Pinpoint the cell where the given text exists, returning its (x, y) midpoint coordinate. 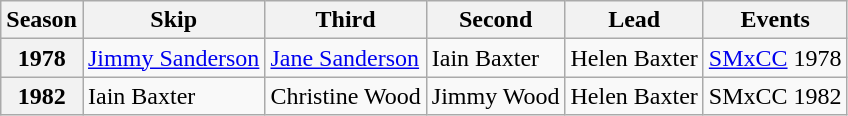
1982 (42, 96)
Season (42, 20)
Jane Sanderson (346, 58)
Lead (634, 20)
1978 (42, 58)
Second (496, 20)
Skip (173, 20)
Jimmy Sanderson (173, 58)
Events (775, 20)
SMxCC 1978 (775, 58)
Third (346, 20)
Jimmy Wood (496, 96)
Christine Wood (346, 96)
SMxCC 1982 (775, 96)
